Locate the cell with the specified text and output its [X, Y] center coordinate. 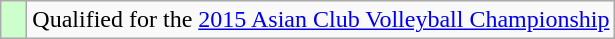
Qualified for the 2015 Asian Club Volleyball Championship [321, 20]
